Find where the given text appears and provide that cell's center as (X, Y) coordinate. 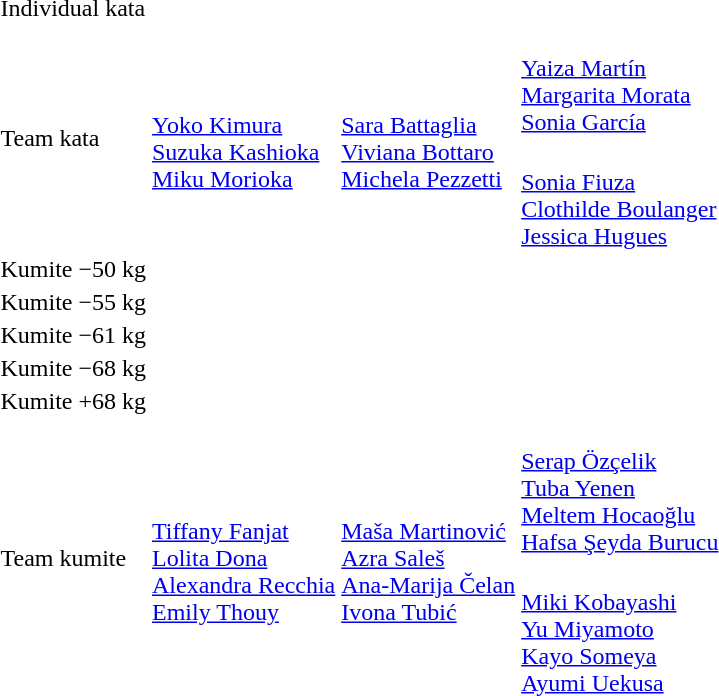
Yoko KimuraSuzuka KashiokaMiku Morioka (244, 138)
Sara BattagliaViviana BottaroMichela Pezzetti (428, 138)
